Return the (X, Y) coordinate for the center point of the cell that contains the specified text.  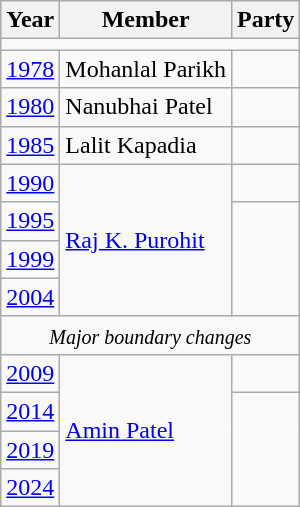
1980 (30, 107)
Year (30, 20)
1990 (30, 183)
1978 (30, 69)
2014 (30, 411)
Amin Patel (146, 430)
2019 (30, 449)
Member (146, 20)
1985 (30, 145)
Raj K. Purohit (146, 240)
1999 (30, 259)
Nanubhai Patel (146, 107)
Party (266, 20)
2009 (30, 373)
1995 (30, 221)
Mohanlal Parikh (146, 69)
Lalit Kapadia (146, 145)
Major boundary changes (150, 335)
2024 (30, 488)
2004 (30, 297)
